Determine the [x, y] coordinate at the center of the cell enclosing the given text.  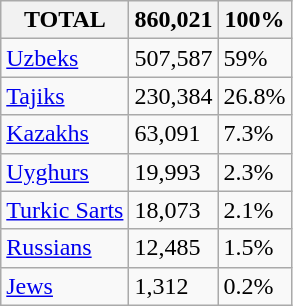
Turkic Sarts [65, 210]
100% [254, 20]
2.3% [254, 172]
507,587 [174, 58]
860,021 [174, 20]
59% [254, 58]
2.1% [254, 210]
12,485 [174, 248]
26.8% [254, 96]
Jews [65, 286]
Uzbeks [65, 58]
63,091 [174, 134]
19,993 [174, 172]
18,073 [174, 210]
Tajiks [65, 96]
Kazakhs [65, 134]
1,312 [174, 286]
230,384 [174, 96]
0.2% [254, 286]
Russians [65, 248]
7.3% [254, 134]
1.5% [254, 248]
Uyghurs [65, 172]
TOTAL [65, 20]
